Detect which cell encompasses the target text, then output its (x, y) center coordinate. 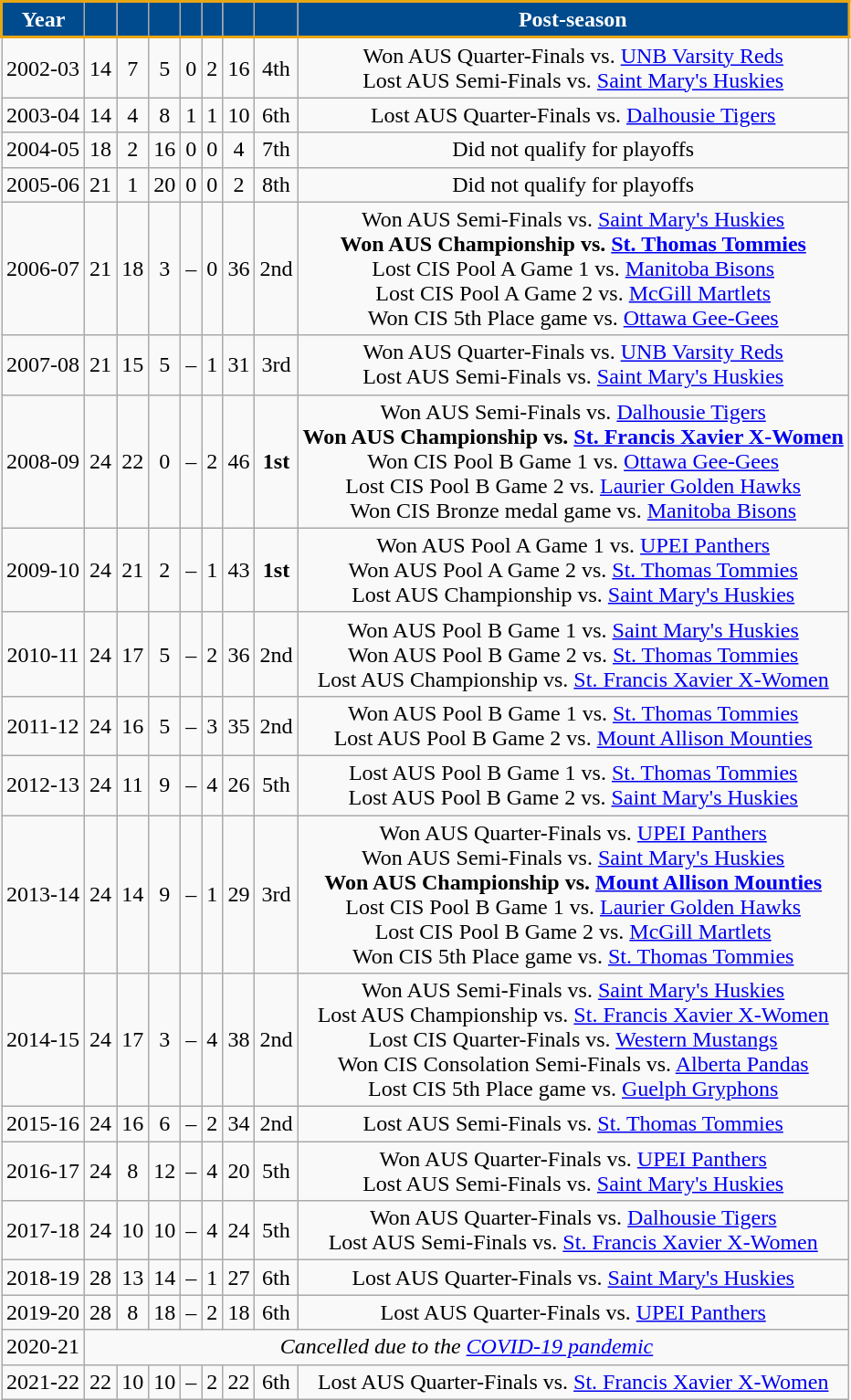
2018-19 (44, 1278)
2017-18 (44, 1231)
2011-12 (44, 725)
2005-06 (44, 184)
12 (164, 1171)
27 (239, 1278)
Won AUS Pool B Game 1 vs. St. Thomas TommiesLost AUS Pool B Game 2 vs. Mount Allison Mounties (573, 725)
4th (276, 68)
13 (133, 1278)
2016-17 (44, 1171)
Lost AUS Quarter-Finals vs. UPEI Panthers (573, 1312)
7th (276, 150)
2009-10 (44, 570)
Lost AUS Semi-Finals vs. St. Thomas Tommies (573, 1124)
8th (276, 184)
26 (239, 785)
2003-04 (44, 115)
2015-16 (44, 1124)
6 (164, 1124)
Cancelled due to the COVID-19 pandemic (468, 1347)
Won AUS Quarter-Finals vs. UPEI PanthersLost AUS Semi-Finals vs. Saint Mary's Huskies (573, 1171)
46 (239, 461)
Won AUS Pool A Game 1 vs. UPEI PanthersWon AUS Pool A Game 2 vs. St. Thomas TommiesLost AUS Championship vs. Saint Mary's Huskies (573, 570)
2013-14 (44, 893)
2004-05 (44, 150)
Lost AUS Quarter-Finals vs. Saint Mary's Huskies (573, 1278)
Post-season (573, 20)
Lost AUS Quarter-Finals vs. St. Francis Xavier X-Women (573, 1382)
31 (239, 365)
2012-13 (44, 785)
7 (133, 68)
Won AUS Quarter-Finals vs. Dalhousie TigersLost AUS Semi-Finals vs. St. Francis Xavier X-Women (573, 1231)
34 (239, 1124)
43 (239, 570)
29 (239, 893)
35 (239, 725)
Won AUS Pool B Game 1 vs. Saint Mary's HuskiesWon AUS Pool B Game 2 vs. St. Thomas TommiesLost AUS Championship vs. St. Francis Xavier X-Women (573, 654)
2007-08 (44, 365)
2002-03 (44, 68)
Year (44, 20)
2010-11 (44, 654)
Lost AUS Quarter-Finals vs. Dalhousie Tigers (573, 115)
2006-07 (44, 268)
2014-15 (44, 1040)
2008-09 (44, 461)
Lost AUS Pool B Game 1 vs. St. Thomas TommiesLost AUS Pool B Game 2 vs. Saint Mary's Huskies (573, 785)
38 (239, 1040)
2019-20 (44, 1312)
11 (133, 785)
15 (133, 365)
2021-22 (44, 1382)
2020-21 (44, 1347)
